Detect which cell encompasses the target text, then output its [X, Y] center coordinate. 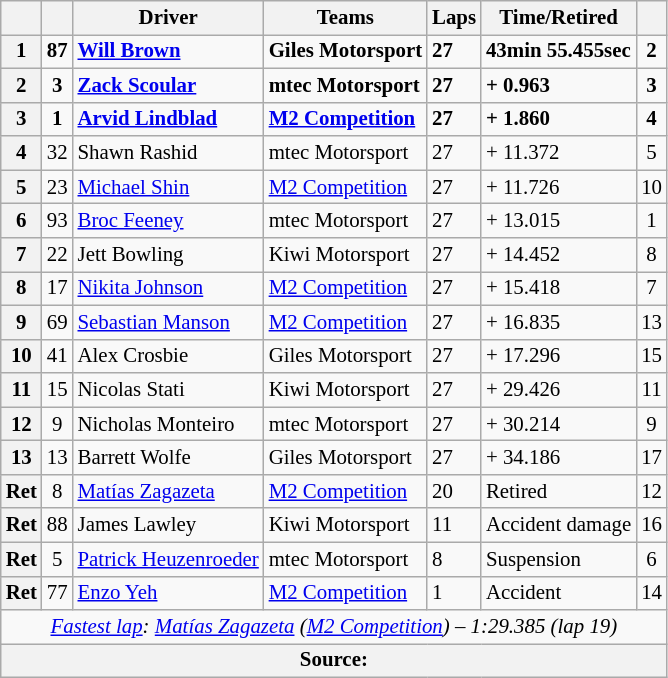
16 [652, 525]
Jett Bowling [168, 255]
James Lawley [168, 525]
Barrett Wolfe [168, 458]
Time/Retired [558, 18]
Alex Crosbie [168, 356]
Driver [168, 18]
20 [454, 491]
87 [58, 51]
+ 14.452 [558, 255]
Arvid Lindblad [168, 119]
+ 1.860 [558, 119]
Patrick Heuzenroeder [168, 559]
32 [58, 153]
93 [58, 221]
+ 13.015 [558, 221]
+ 16.835 [558, 322]
Teams [346, 18]
+ 29.426 [558, 390]
Will Brown [168, 51]
Source: [334, 661]
Laps [454, 18]
+ 30.214 [558, 424]
Shawn Rashid [168, 153]
Sebastian Manson [168, 322]
14 [652, 593]
77 [58, 593]
Nikita Johnson [168, 288]
Suspension [558, 559]
+ 11.726 [558, 187]
Zack Scoular [168, 85]
Michael Shin [168, 187]
+ 17.296 [558, 356]
Nicolas Stati [168, 390]
Fastest lap: Matías Zagazeta (M2 Competition) – 1:29.385 (lap 19) [334, 627]
43min 55.455sec [558, 51]
88 [58, 525]
Retired [558, 491]
+ 11.372 [558, 153]
23 [58, 187]
41 [58, 356]
Broc Feeney [168, 221]
+ 34.186 [558, 458]
Enzo Yeh [168, 593]
69 [58, 322]
22 [58, 255]
Accident [558, 593]
+ 0.963 [558, 85]
Accident damage [558, 525]
Matías Zagazeta [168, 491]
Nicholas Monteiro [168, 424]
+ 15.418 [558, 288]
